Locate the cell with the specified text and output its [X, Y] center coordinate. 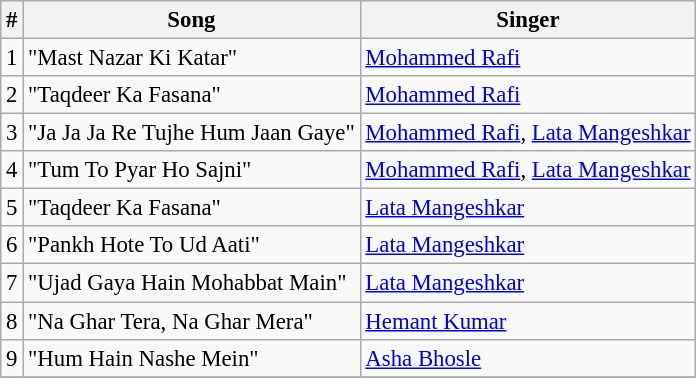
"Ja Ja Ja Re Tujhe Hum Jaan Gaye" [192, 133]
"Hum Hain Nashe Mein" [192, 358]
"Tum To Pyar Ho Sajni" [192, 170]
Hemant Kumar [528, 321]
8 [12, 321]
"Na Ghar Tera, Na Ghar Mera" [192, 321]
9 [12, 358]
Song [192, 20]
4 [12, 170]
6 [12, 245]
"Ujad Gaya Hain Mohabbat Main" [192, 283]
# [12, 20]
Asha Bhosle [528, 358]
1 [12, 58]
3 [12, 133]
"Pankh Hote To Ud Aati" [192, 245]
7 [12, 283]
5 [12, 208]
2 [12, 95]
Singer [528, 20]
"Mast Nazar Ki Katar" [192, 58]
